Output the [x, y] coordinate of the center of the cell containing the given text.  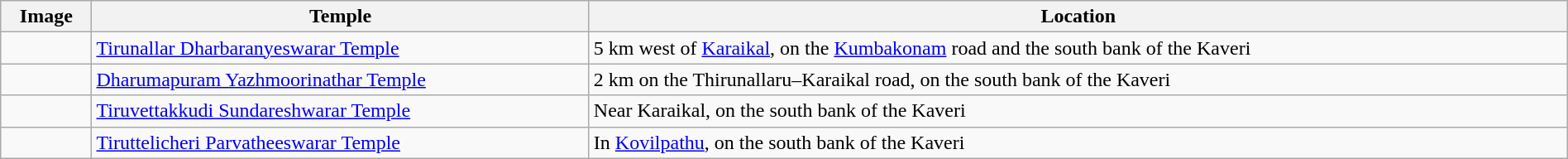
Location [1078, 17]
In Kovilpathu, on the south bank of the Kaveri [1078, 142]
Tiruvettakkudi Sundareshwarar Temple [341, 111]
Image [46, 17]
Tirunallar Dharbaranyeswarar Temple [341, 48]
2 km on the Thirunallaru–Karaikal road, on the south bank of the Kaveri [1078, 79]
5 km west of Karaikal, on the Kumbakonam road and the south bank of the Kaveri [1078, 48]
Near Karaikal, on the south bank of the Kaveri [1078, 111]
Temple [341, 17]
Dharumapuram Yazhmoorinathar Temple [341, 79]
Tiruttelicheri Parvatheeswarar Temple [341, 142]
